Return the [x, y] coordinate for the center point of the cell that contains the specified text.  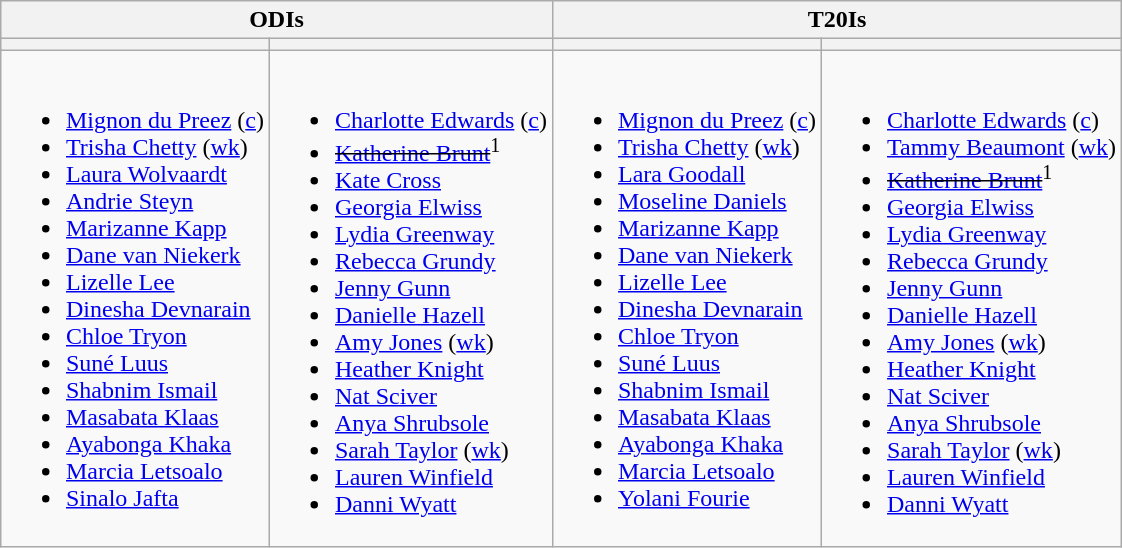
ODIs [276, 20]
T20Is [836, 20]
